Return (X, Y) of the center of cell containing provided text 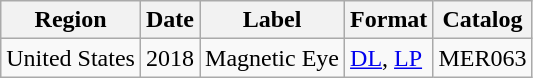
Date (170, 20)
2018 (170, 58)
Format (389, 20)
Label (272, 20)
Region (71, 20)
DL, LP (389, 58)
Catalog (482, 20)
Magnetic Eye (272, 58)
United States (71, 58)
MER063 (482, 58)
